Detect which cell encompasses the target text, then output its [x, y] center coordinate. 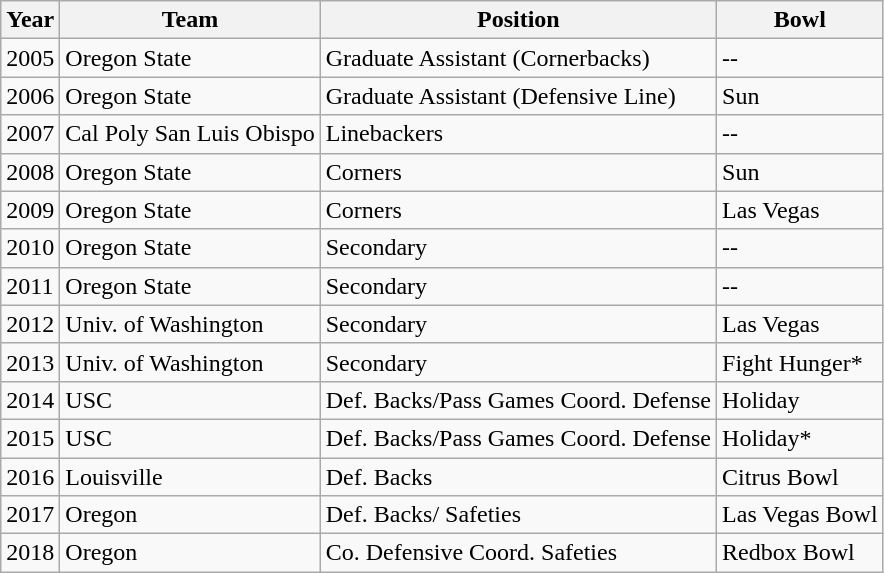
Citrus Bowl [800, 477]
2005 [30, 58]
Linebackers [518, 134]
Year [30, 20]
Fight Hunger* [800, 362]
2018 [30, 553]
Team [190, 20]
2010 [30, 248]
Graduate Assistant (Cornerbacks) [518, 58]
2014 [30, 400]
Las Vegas Bowl [800, 515]
Redbox Bowl [800, 553]
Holiday [800, 400]
Cal Poly San Luis Obispo [190, 134]
Def. Backs/ Safeties [518, 515]
2009 [30, 210]
Louisville [190, 477]
2017 [30, 515]
2015 [30, 438]
2012 [30, 324]
Def. Backs [518, 477]
2006 [30, 96]
2007 [30, 134]
Co. Defensive Coord. Safeties [518, 553]
2016 [30, 477]
Position [518, 20]
Bowl [800, 20]
2008 [30, 172]
2013 [30, 362]
Graduate Assistant (Defensive Line) [518, 96]
2011 [30, 286]
Holiday* [800, 438]
